Extract the (X, Y) coordinate from the center of the cell holding the provided text.  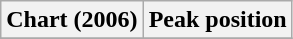
Chart (2006) (72, 20)
Peak position (218, 20)
